Extract the (x, y) coordinate from the center of the cell holding the provided text.  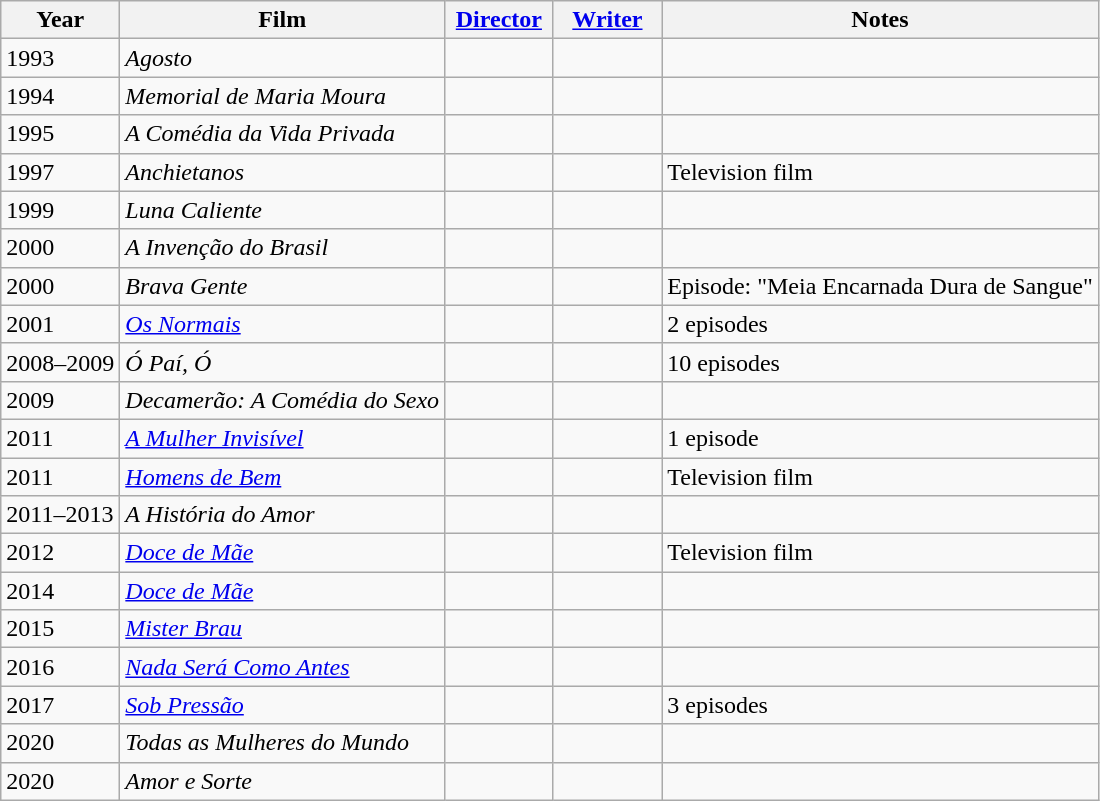
Agosto (282, 58)
2016 (60, 667)
1999 (60, 210)
3 episodes (880, 705)
Memorial de Maria Moura (282, 96)
1994 (60, 96)
A Invenção do Brasil (282, 248)
2014 (60, 591)
Anchietanos (282, 172)
Brava Gente (282, 286)
Decamerão: A Comédia do Sexo (282, 400)
A Mulher Invisível (282, 438)
Mister Brau (282, 629)
2017 (60, 705)
2001 (60, 324)
Notes (880, 20)
Sob Pressão (282, 705)
2011–2013 (60, 515)
Film (282, 20)
2015 (60, 629)
Luna Caliente (282, 210)
A História do Amor (282, 515)
Writer (608, 20)
2008–2009 (60, 362)
A Comédia da Vida Privada (282, 134)
2 episodes (880, 324)
Year (60, 20)
1 episode (880, 438)
1995 (60, 134)
Homens de Bem (282, 477)
Os Normais (282, 324)
10 episodes (880, 362)
Todas as Mulheres do Mundo (282, 743)
1997 (60, 172)
2009 (60, 400)
Director (500, 20)
Episode: "Meia Encarnada Dura de Sangue" (880, 286)
2012 (60, 553)
Amor e Sorte (282, 781)
Nada Será Como Antes (282, 667)
Ó Paí, Ó (282, 362)
1993 (60, 58)
